Find where the given text appears and provide that cell's center as [X, Y] coordinate. 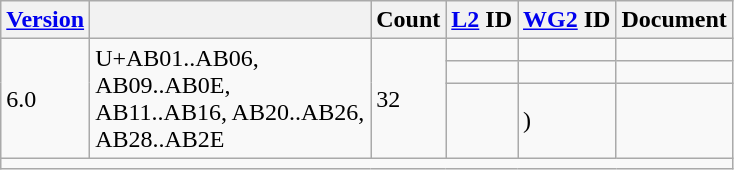
WG2 ID [567, 20]
L2 ID [482, 20]
32 [408, 98]
6.0 [46, 98]
Count [408, 20]
Document [674, 20]
Version [46, 20]
) [567, 120]
U+AB01..AB06, AB09..AB0E, AB11..AB16, AB20..AB26, AB28..AB2E [230, 98]
